Identify which cell holds the provided text, then report its (x, y) central coordinate. 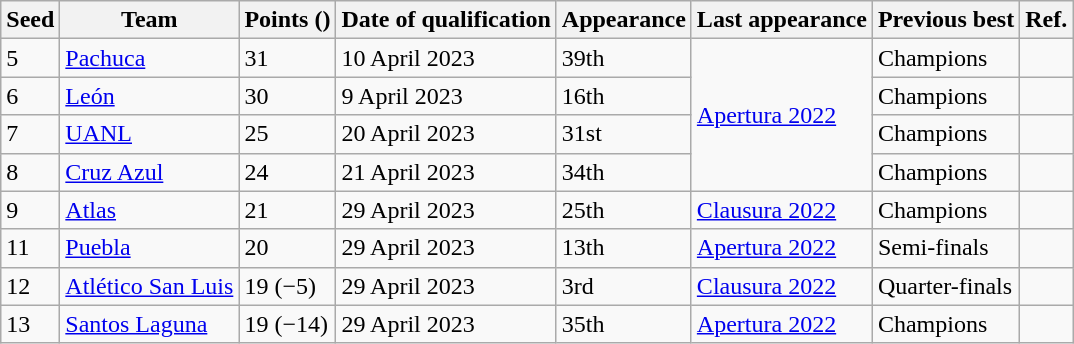
19 (−14) (288, 324)
34th (624, 172)
6 (30, 96)
31st (624, 134)
35th (624, 324)
9 April 2023 (446, 96)
8 (30, 172)
30 (288, 96)
Previous best (946, 20)
11 (30, 248)
Last appearance (782, 20)
Semi-finals (946, 248)
Ref. (1046, 20)
Santos Laguna (150, 324)
10 April 2023 (446, 58)
Team (150, 20)
31 (288, 58)
16th (624, 96)
Puebla (150, 248)
25th (624, 210)
Appearance (624, 20)
24 (288, 172)
13th (624, 248)
León (150, 96)
Atlético San Luis (150, 286)
20 (288, 248)
20 April 2023 (446, 134)
12 (30, 286)
Atlas (150, 210)
9 (30, 210)
19 (−5) (288, 286)
21 (288, 210)
Quarter-finals (946, 286)
Pachuca (150, 58)
UANL (150, 134)
13 (30, 324)
25 (288, 134)
21 April 2023 (446, 172)
Cruz Azul (150, 172)
7 (30, 134)
3rd (624, 286)
Date of qualification (446, 20)
39th (624, 58)
Seed (30, 20)
Points () (288, 20)
5 (30, 58)
